Find where the given text appears and provide that cell's center as (x, y) coordinate. 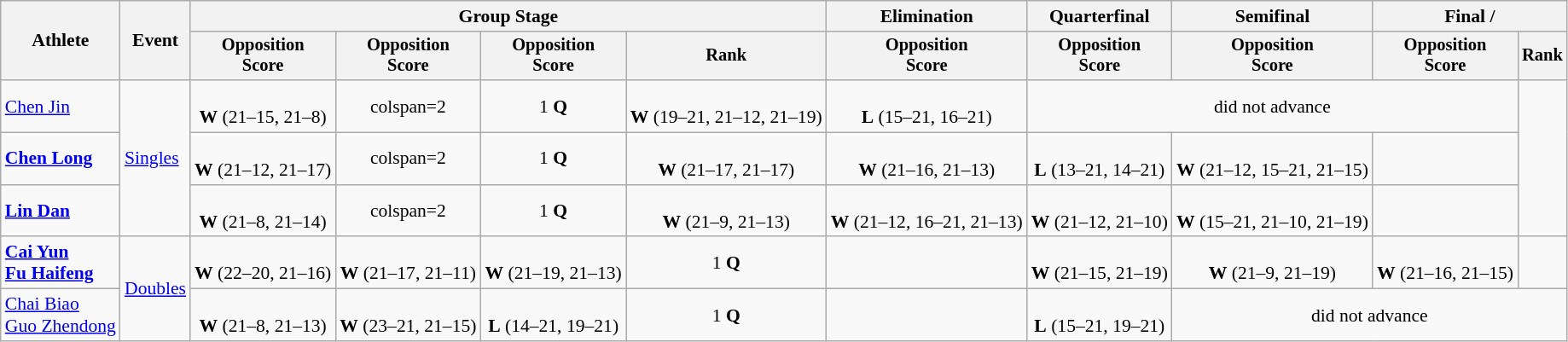
W (21–19, 21–13) (554, 263)
Chen Long (61, 159)
Chai BiaoGuo Zhendong (61, 316)
W (21–12, 21–10) (1100, 212)
Semifinal (1273, 16)
W (23–21, 21–15) (408, 316)
Lin Dan (61, 212)
W (21–9, 21–13) (727, 212)
Cai YunFu Haifeng (61, 263)
Singles (155, 159)
L (15–21, 19–21) (1100, 316)
W (21–12, 15–21, 21–15) (1273, 159)
Final / (1470, 16)
W (21–12, 16–21, 21–13) (926, 212)
L (14–21, 19–21) (554, 316)
Athlete (61, 41)
Elimination (926, 16)
Doubles (155, 289)
W (22–20, 21–16) (263, 263)
W (19–21, 21–12, 21–19) (727, 106)
W (21–12, 21–17) (263, 159)
W (21–9, 21–19) (1273, 263)
W (21–8, 21–14) (263, 212)
L (15–21, 16–21) (926, 106)
W (15–21, 21–10, 21–19) (1273, 212)
W (21–16, 21–13) (926, 159)
L (13–21, 14–21) (1100, 159)
Group Stage (508, 16)
W (21–15, 21–8) (263, 106)
Quarterfinal (1100, 16)
W (21–8, 21–13) (263, 316)
W (21–17, 21–17) (727, 159)
W (21–16, 21–15) (1445, 263)
W (21–17, 21–11) (408, 263)
Chen Jin (61, 106)
W (21–15, 21–19) (1100, 263)
Event (155, 41)
